Search for the cell housing the specified text and yield its (X, Y) center coordinate. 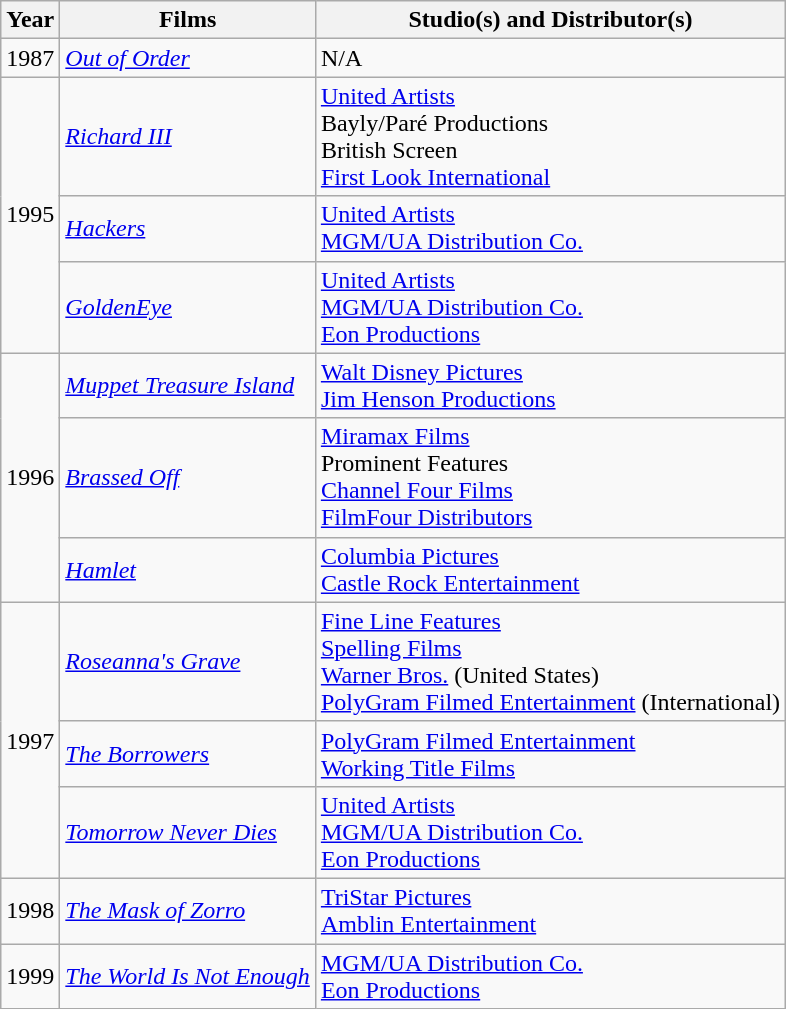
Year (30, 20)
Tomorrow Never Dies (188, 832)
1999 (30, 976)
1998 (30, 910)
1987 (30, 58)
The Borrowers (188, 754)
United ArtistsMGM/UA Distribution Co. (550, 228)
Miramax FilmsProminent FeaturesChannel Four FilmsFilmFour Distributors (550, 478)
MGM/UA Distribution Co.Eon Productions (550, 976)
Columbia PicturesCastle Rock Entertainment (550, 570)
Walt Disney PicturesJim Henson Productions (550, 386)
GoldenEye (188, 307)
Hamlet (188, 570)
Hackers (188, 228)
Fine Line FeaturesSpelling FilmsWarner Bros. (United States)PolyGram Filmed Entertainment (International) (550, 662)
United ArtistsBayly/Paré ProductionsBritish ScreenFirst Look International (550, 136)
Roseanna's Grave (188, 662)
PolyGram Filmed EntertainmentWorking Title Films (550, 754)
1995 (30, 215)
Brassed Off (188, 478)
The World Is Not Enough (188, 976)
1997 (30, 740)
Films (188, 20)
TriStar PicturesAmblin Entertainment (550, 910)
Muppet Treasure Island (188, 386)
Studio(s) and Distributor(s) (550, 20)
Richard III (188, 136)
The Mask of Zorro (188, 910)
N/A (550, 58)
Out of Order (188, 58)
1996 (30, 478)
